From the cell containing the given text, extract its center point as (x, y) coordinate. 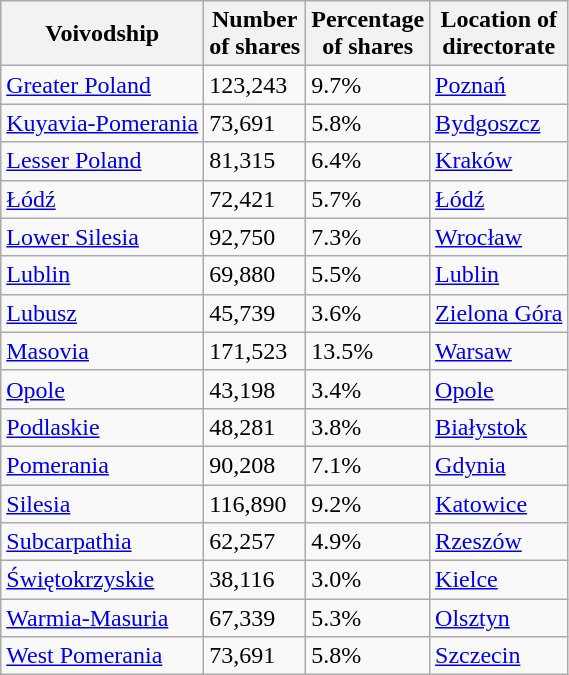
Zielona Góra (499, 313)
Podlaskie (102, 427)
48,281 (255, 427)
3.8% (368, 427)
Lesser Poland (102, 161)
9.7% (368, 85)
Rzeszów (499, 542)
171,523 (255, 351)
43,198 (255, 389)
9.2% (368, 503)
5.7% (368, 199)
West Pomerania (102, 656)
7.3% (368, 237)
Warmia-Masuria (102, 618)
5.3% (368, 618)
Percentageof shares (368, 34)
Warsaw (499, 351)
116,890 (255, 503)
Olsztyn (499, 618)
67,339 (255, 618)
62,257 (255, 542)
45,739 (255, 313)
Gdynia (499, 465)
Szczecin (499, 656)
Katowice (499, 503)
Subcarpathia (102, 542)
Kraków (499, 161)
Kielce (499, 580)
Silesia (102, 503)
Białystok (499, 427)
5.5% (368, 275)
4.9% (368, 542)
69,880 (255, 275)
Świętokrzyskie (102, 580)
13.5% (368, 351)
Location ofdirectorate (499, 34)
Kuyavia-Pomerania (102, 123)
Bydgoszcz (499, 123)
81,315 (255, 161)
Poznań (499, 85)
38,116 (255, 580)
7.1% (368, 465)
3.6% (368, 313)
123,243 (255, 85)
Lower Silesia (102, 237)
Masovia (102, 351)
Pomerania (102, 465)
3.4% (368, 389)
6.4% (368, 161)
92,750 (255, 237)
90,208 (255, 465)
Lubusz (102, 313)
Numberof shares (255, 34)
Voivodship (102, 34)
Wrocław (499, 237)
3.0% (368, 580)
Greater Poland (102, 85)
72,421 (255, 199)
